Extract the (X, Y) coordinate from the center of the cell holding the provided text.  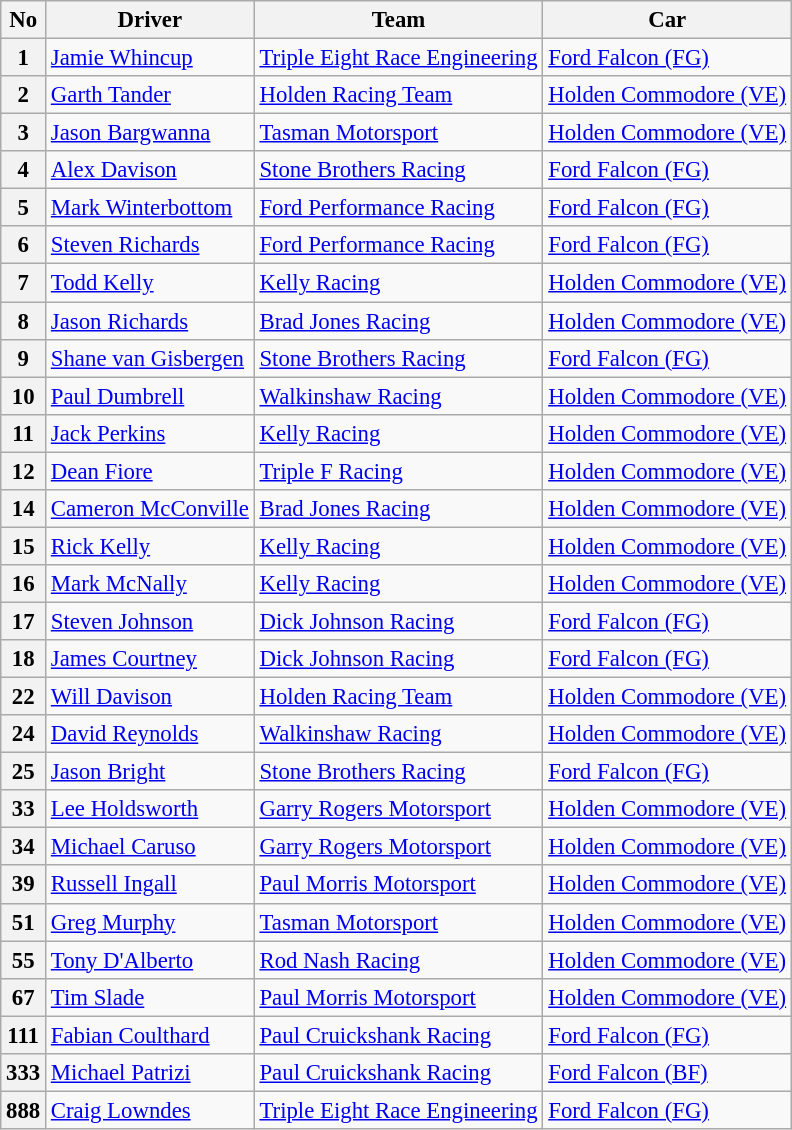
Steven Johnson (150, 621)
33 (24, 809)
8 (24, 321)
Cameron McConville (150, 509)
34 (24, 847)
18 (24, 659)
No (24, 20)
3 (24, 133)
Team (398, 20)
Car (667, 20)
Rod Nash Racing (398, 960)
888 (24, 1110)
Michael Patrizi (150, 1073)
Jack Perkins (150, 433)
David Reynolds (150, 734)
39 (24, 885)
Ford Falcon (BF) (667, 1073)
15 (24, 546)
Tim Slade (150, 997)
12 (24, 471)
14 (24, 509)
Michael Caruso (150, 847)
Jason Richards (150, 321)
Jason Bargwanna (150, 133)
16 (24, 584)
Tony D'Alberto (150, 960)
Driver (150, 20)
4 (24, 170)
Mark McNally (150, 584)
55 (24, 960)
Shane van Gisbergen (150, 358)
10 (24, 396)
5 (24, 208)
Paul Dumbrell (150, 396)
25 (24, 772)
Alex Davison (150, 170)
Rick Kelly (150, 546)
111 (24, 1035)
Garth Tander (150, 95)
2 (24, 95)
Greg Murphy (150, 922)
Steven Richards (150, 245)
Triple F Racing (398, 471)
67 (24, 997)
Lee Holdsworth (150, 809)
1 (24, 58)
24 (24, 734)
Fabian Coulthard (150, 1035)
333 (24, 1073)
Jason Bright (150, 772)
17 (24, 621)
Will Davison (150, 697)
9 (24, 358)
Russell Ingall (150, 885)
Jamie Whincup (150, 58)
11 (24, 433)
51 (24, 922)
22 (24, 697)
7 (24, 283)
Craig Lowndes (150, 1110)
James Courtney (150, 659)
Mark Winterbottom (150, 208)
6 (24, 245)
Todd Kelly (150, 283)
Dean Fiore (150, 471)
